Extract the [x, y] coordinate from the center of the cell holding the provided text.  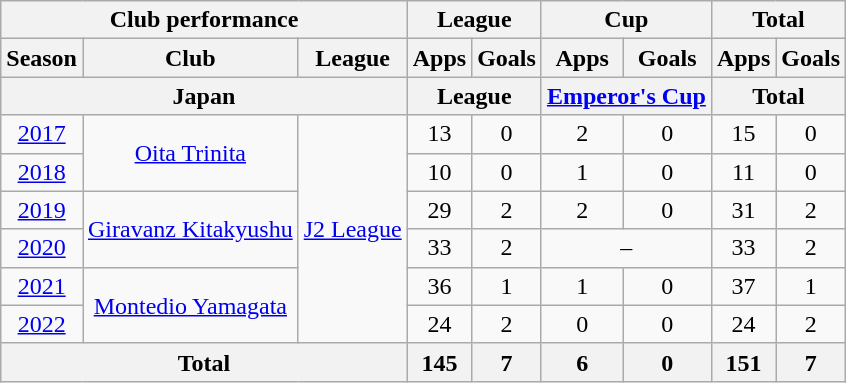
6 [582, 362]
Giravanz Kitakyushu [190, 229]
Season [42, 58]
2020 [42, 248]
29 [439, 210]
37 [743, 286]
13 [439, 134]
2022 [42, 324]
31 [743, 210]
Club [190, 58]
Japan [204, 96]
10 [439, 172]
2019 [42, 210]
Club performance [204, 20]
Emperor's Cup [626, 96]
J2 League [352, 229]
145 [439, 362]
– [626, 248]
Cup [626, 20]
2017 [42, 134]
Montedio Yamagata [190, 305]
2018 [42, 172]
11 [743, 172]
Oita Trinita [190, 153]
36 [439, 286]
15 [743, 134]
151 [743, 362]
2021 [42, 286]
